Return the [x, y] coordinate for the center point of the cell that contains the specified text.  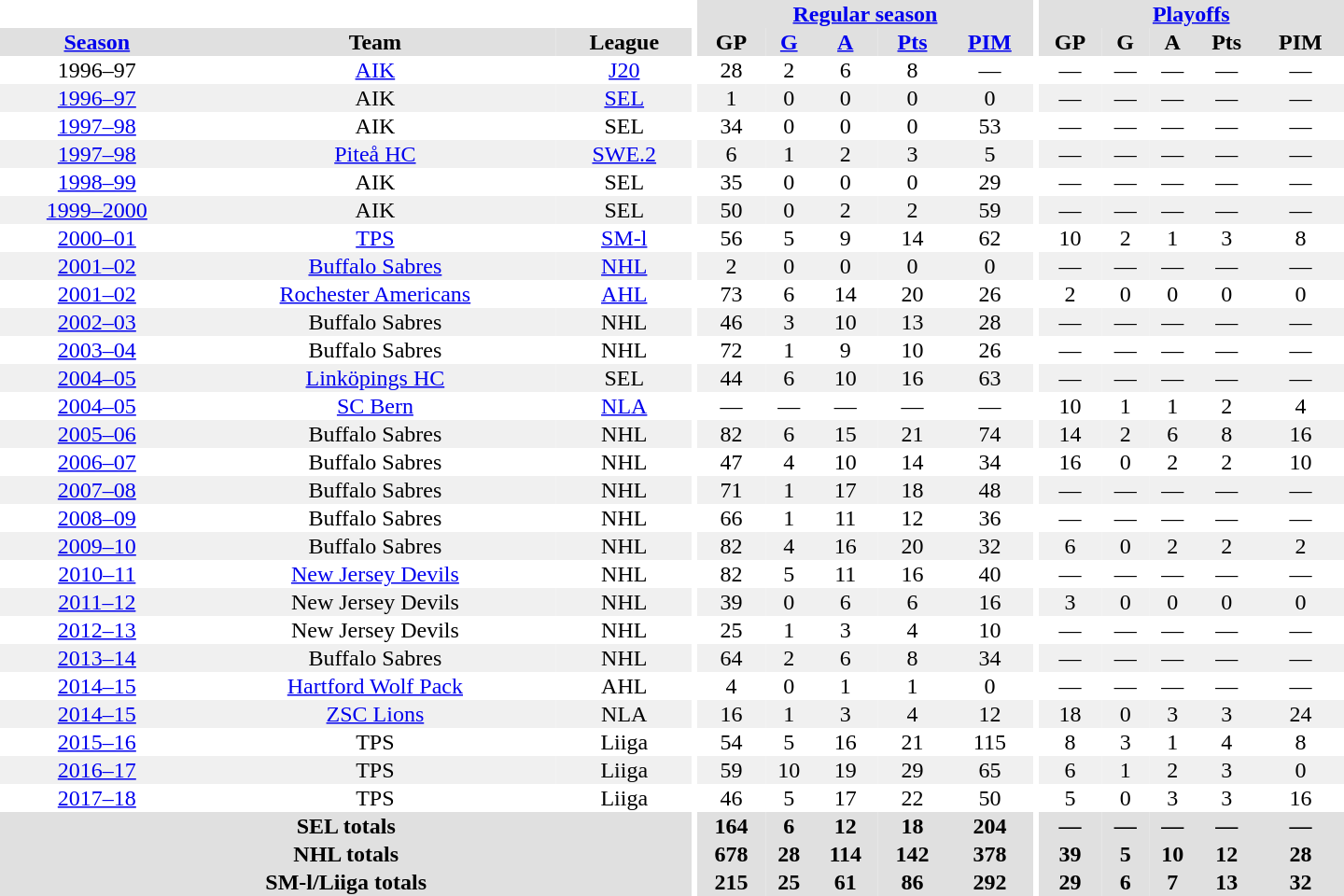
1998–99 [97, 182]
SWE.2 [623, 154]
2002–03 [97, 322]
40 [989, 574]
164 [732, 826]
215 [732, 882]
2003–04 [97, 350]
378 [989, 854]
86 [913, 882]
48 [989, 490]
292 [989, 882]
64 [732, 658]
678 [732, 854]
2016–17 [97, 770]
204 [989, 826]
NHL totals [345, 854]
73 [732, 294]
2006–07 [97, 462]
72 [732, 350]
22 [913, 798]
ZSC Lions [375, 714]
115 [989, 742]
Playoffs [1191, 14]
7 [1172, 882]
65 [989, 770]
Season [97, 42]
35 [732, 182]
SEL totals [345, 826]
66 [732, 518]
1999–2000 [97, 210]
Hartford Wolf Pack [375, 686]
SM-l [623, 238]
56 [732, 238]
Piteå HC [375, 154]
Team [375, 42]
36 [989, 518]
Regular season [865, 14]
Rochester Americans [375, 294]
142 [913, 854]
114 [845, 854]
League [623, 42]
63 [989, 378]
2015–16 [97, 742]
15 [845, 434]
2013–14 [97, 658]
2010–11 [97, 574]
2012–13 [97, 630]
74 [989, 434]
2007–08 [97, 490]
53 [989, 126]
Linköpings HC [375, 378]
2005–06 [97, 434]
54 [732, 742]
2009–10 [97, 546]
2011–12 [97, 602]
47 [732, 462]
SM-l/Liiga totals [345, 882]
2000–01 [97, 238]
19 [845, 770]
44 [732, 378]
71 [732, 490]
SC Bern [375, 406]
62 [989, 238]
2017–18 [97, 798]
2008–09 [97, 518]
J20 [623, 70]
61 [845, 882]
24 [1301, 714]
